Determine the (X, Y) coordinate at the center of the cell enclosing the given text.  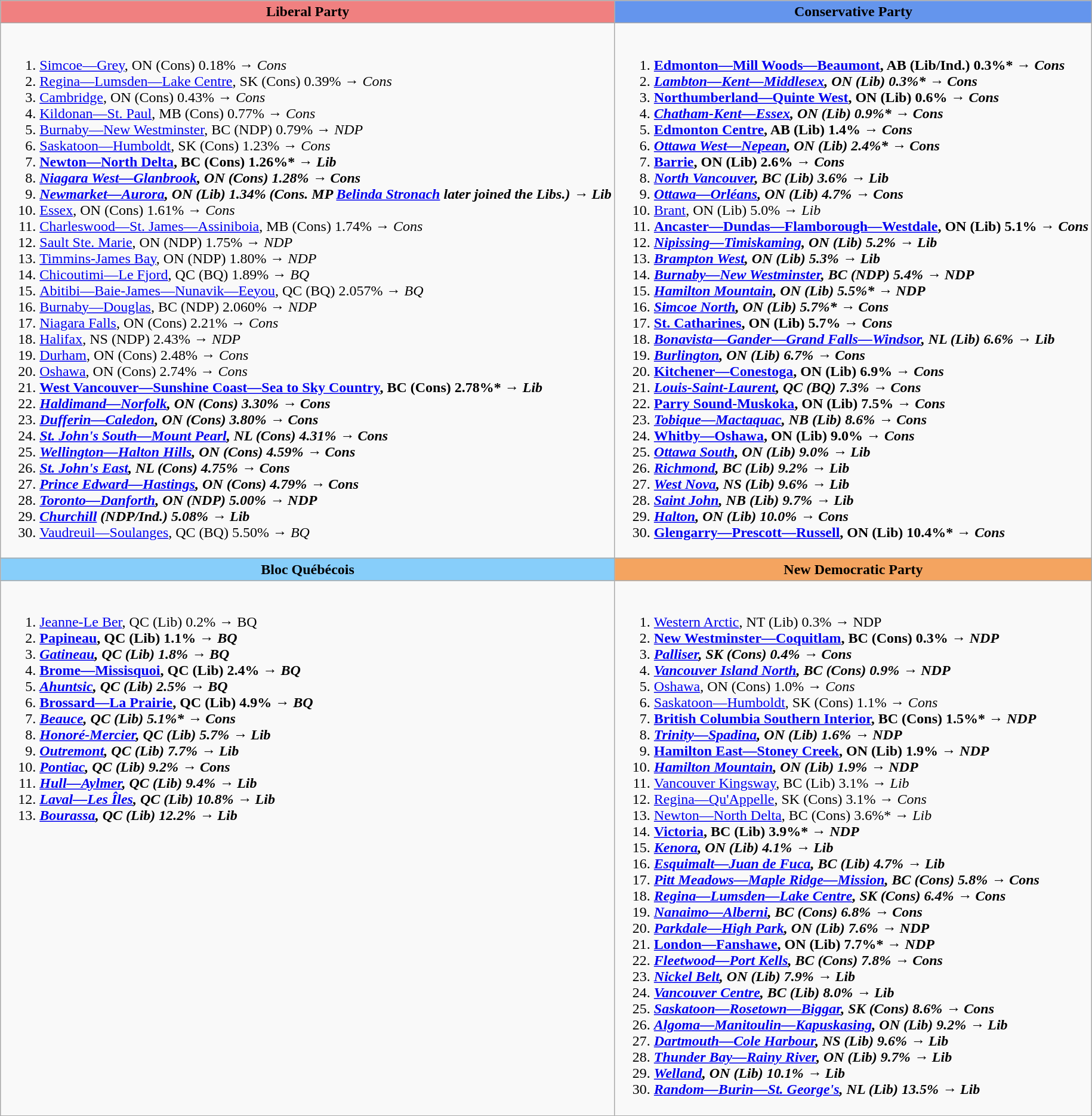
New Democratic Party (853, 569)
Bloc Québécois (308, 569)
Conservative Party (853, 12)
Liberal Party (308, 12)
